From the cell containing the given text, extract its center point as [x, y] coordinate. 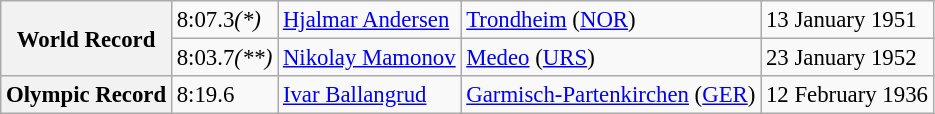
World Record [86, 38]
Trondheim (NOR) [611, 20]
12 February 1936 [848, 95]
8:19.6 [224, 95]
Olympic Record [86, 95]
23 January 1952 [848, 58]
Nikolay Mamonov [370, 58]
Ivar Ballangrud [370, 95]
Hjalmar Andersen [370, 20]
13 January 1951 [848, 20]
8:03.7(**) [224, 58]
8:07.3(*) [224, 20]
Garmisch-Partenkirchen (GER) [611, 95]
Medeo (URS) [611, 58]
